Identify which cell holds the provided text, then report its [x, y] central coordinate. 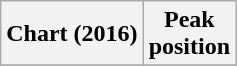
Chart (2016) [72, 34]
Peak position [189, 34]
